Find where the given text appears and provide that cell's center as (x, y) coordinate. 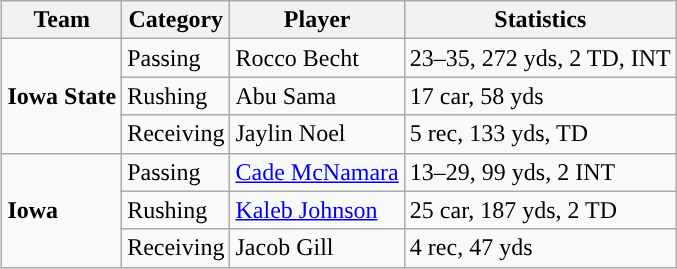
Jaylin Noel (317, 134)
Rocco Becht (317, 58)
Kaleb Johnson (317, 210)
Category (176, 20)
Iowa (62, 210)
Iowa State (62, 96)
Jacob Gill (317, 248)
5 rec, 133 yds, TD (540, 134)
Abu Sama (317, 96)
Player (317, 20)
17 car, 58 yds (540, 96)
13–29, 99 yds, 2 INT (540, 172)
Cade McNamara (317, 172)
25 car, 187 yds, 2 TD (540, 210)
4 rec, 47 yds (540, 248)
Team (62, 20)
Statistics (540, 20)
23–35, 272 yds, 2 TD, INT (540, 58)
